Scan for the cell matching the given text and deliver its [x, y] coordinate at center. 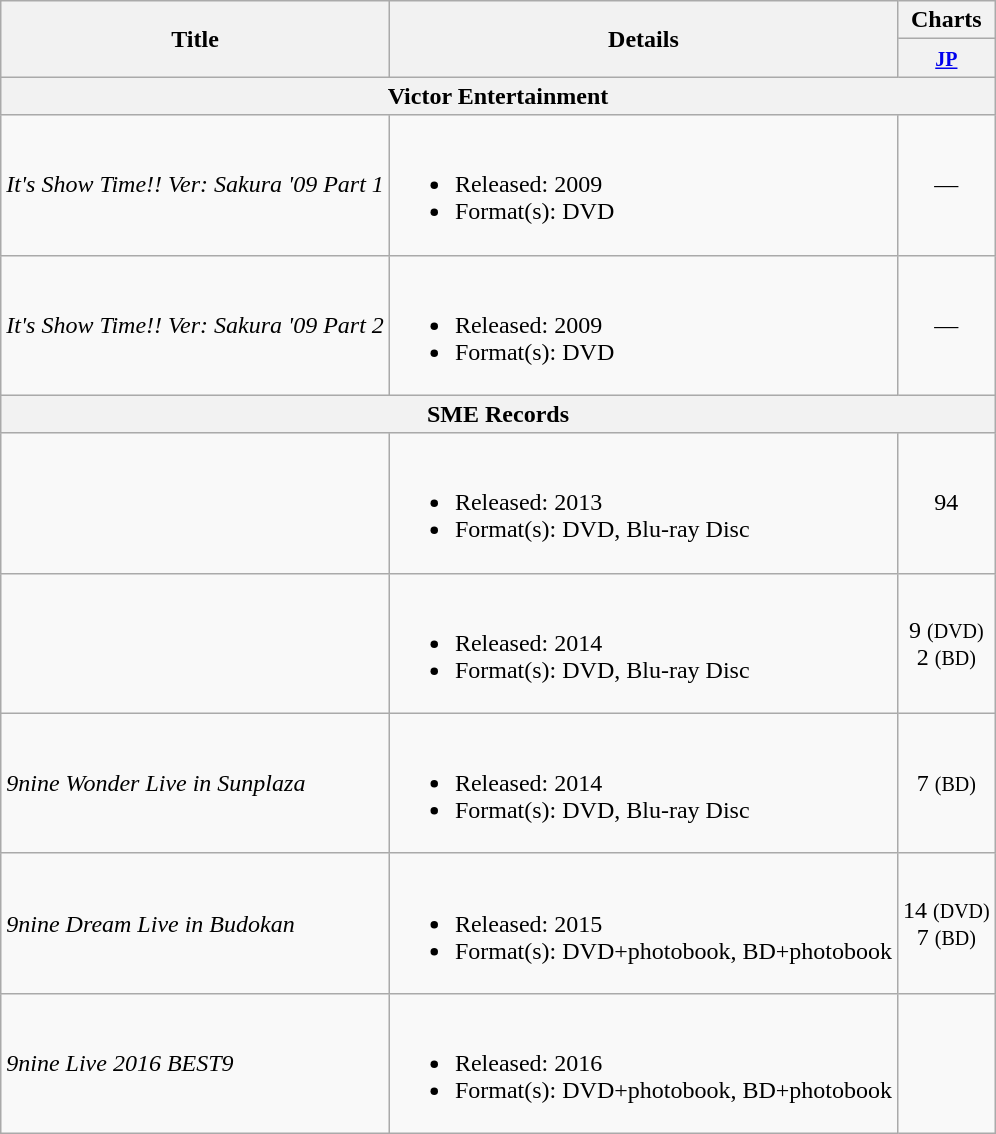
7 (BD) [947, 783]
It's Show Time!! Ver: Sakura '09 Part 1 [196, 185]
Details [643, 39]
94 [947, 503]
Released: 2015Format(s): DVD+photobook, BD+photobook [643, 923]
JP [947, 58]
Released: 2013Format(s): DVD, Blu-ray Disc [643, 503]
Title [196, 39]
9nine Dream Live in Budokan [196, 923]
Charts [947, 20]
14 (DVD)7 (BD) [947, 923]
9nine Live 2016 BEST9 [196, 1063]
Released: 2016Format(s): DVD+photobook, BD+photobook [643, 1063]
9 (DVD)2 (BD) [947, 643]
It's Show Time!! Ver: Sakura '09 Part 2 [196, 325]
Victor Entertainment [498, 96]
9nine Wonder Live in Sunplaza [196, 783]
SME Records [498, 414]
